Provide the (x, y) coordinate of the cell's center where the given text is located.  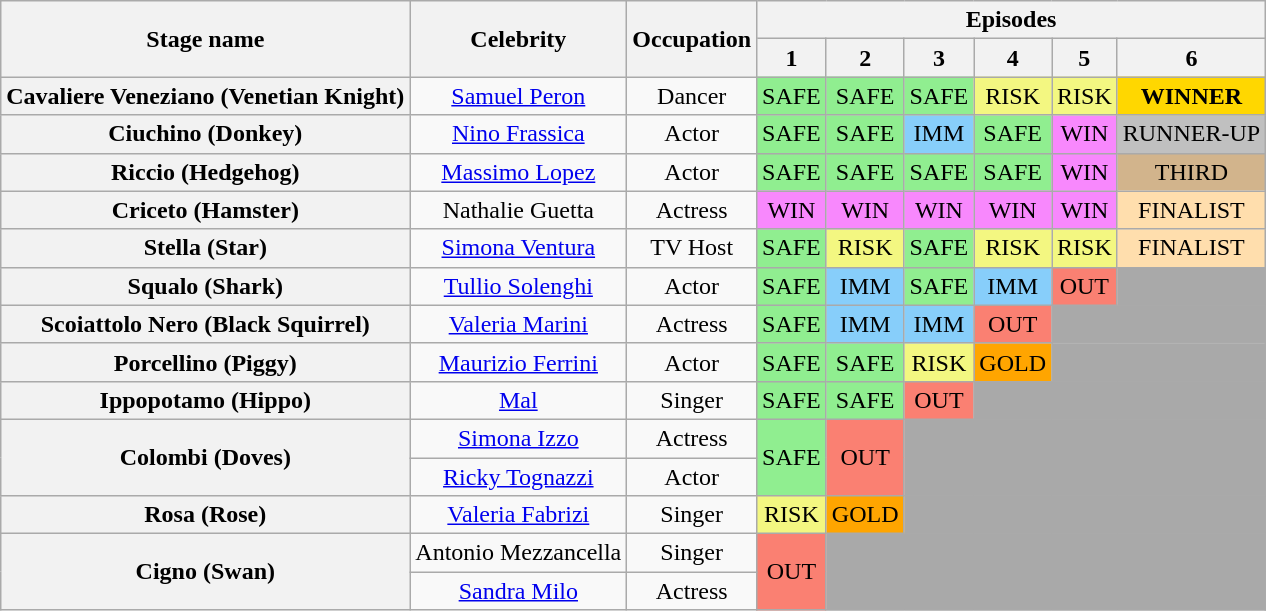
Stage name (206, 39)
TV Host (692, 248)
Valeria Marini (518, 324)
Valeria Fabrizi (518, 515)
6 (1191, 58)
Cigno (Swan) (206, 572)
Dancer (692, 96)
Ippopotamo (Hippo) (206, 400)
Stella (Star) (206, 248)
Simona Ventura (518, 248)
Samuel Peron (518, 96)
3 (939, 58)
Criceto (Hamster) (206, 210)
Antonio Mezzancella (518, 553)
Cavaliere Veneziano (Venetian Knight) (206, 96)
2 (865, 58)
Riccio (Hedgehog) (206, 172)
Rosa (Rose) (206, 515)
Celebrity (518, 39)
Tullio Solenghi (518, 286)
Colombi (Doves) (206, 457)
Sandra Milo (518, 591)
Porcellino (Piggy) (206, 362)
Simona Izzo (518, 438)
Squalo (Shark) (206, 286)
4 (1013, 58)
Ciuchino (Donkey) (206, 134)
Nino Frassica (518, 134)
Episodes (1012, 20)
RUNNER-UP (1191, 134)
Occupation (692, 39)
Massimo Lopez (518, 172)
1 (792, 58)
5 (1085, 58)
Maurizio Ferrini (518, 362)
Nathalie Guetta (518, 210)
Mal (518, 400)
THIRD (1191, 172)
Scoiattolo Nero (Black Squirrel) (206, 324)
Ricky Tognazzi (518, 477)
WINNER (1191, 96)
